Provide the (X, Y) coordinate of the cell's center where the given text is located.  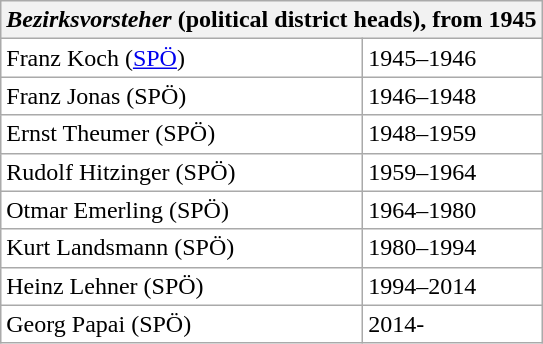
1994–2014 (452, 286)
Franz Koch (SPÖ) (182, 58)
Bezirksvorsteher (political district heads), from 1945 (272, 20)
1945–1946 (452, 58)
Rudolf Hitzinger (SPÖ) (182, 172)
Heinz Lehner (SPÖ) (182, 286)
Georg Papai (SPÖ) (182, 324)
1959–1964 (452, 172)
Franz Jonas (SPÖ) (182, 96)
Kurt Landsmann (SPÖ) (182, 248)
1946–1948 (452, 96)
1980–1994 (452, 248)
Otmar Emerling (SPÖ) (182, 210)
Ernst Theumer (SPÖ) (182, 134)
2014- (452, 324)
1948–1959 (452, 134)
1964–1980 (452, 210)
